Determine the (x, y) coordinate at the center of the cell enclosing the given text.  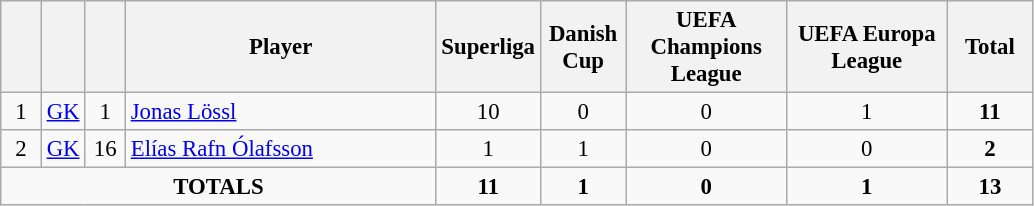
Superliga (488, 47)
Total (990, 47)
16 (106, 149)
13 (990, 187)
TOTALS (218, 187)
10 (488, 112)
UEFA Europa League (866, 47)
Jonas Lössl (280, 112)
Danish Cup (583, 47)
UEFA Champions League (706, 47)
Player (280, 47)
Elías Rafn Ólafsson (280, 149)
